Capture the cell that displays the provided text and extract its (x, y) central coordinate. 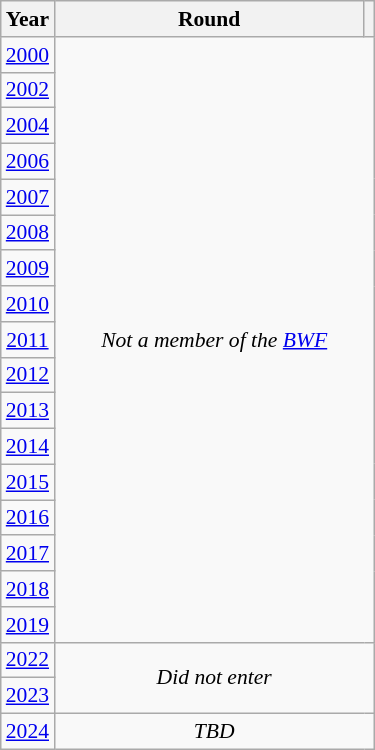
2002 (28, 90)
2000 (28, 55)
2024 (28, 732)
2018 (28, 589)
2023 (28, 696)
Did not enter (214, 678)
Not a member of the BWF (214, 340)
2009 (28, 269)
2016 (28, 518)
Year (28, 19)
2015 (28, 482)
2006 (28, 162)
2014 (28, 447)
2004 (28, 126)
TBD (214, 732)
2017 (28, 554)
2007 (28, 197)
2010 (28, 304)
2008 (28, 233)
2022 (28, 660)
2012 (28, 375)
Round (209, 19)
2011 (28, 340)
2013 (28, 411)
2019 (28, 625)
